Detect which cell encompasses the target text, then output its (x, y) center coordinate. 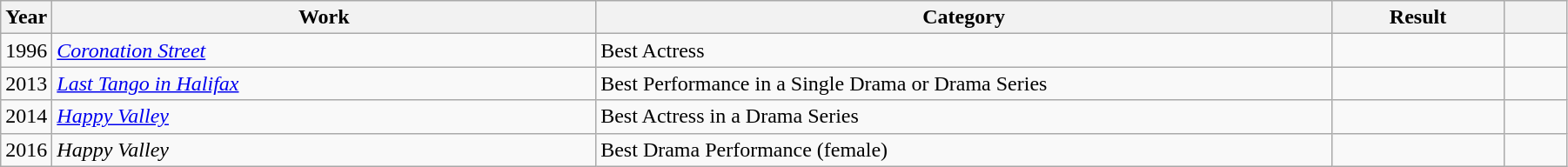
Result (1418, 17)
Best Drama Performance (female) (964, 150)
Category (964, 17)
Last Tango in Halifax (324, 83)
Best Actress (964, 50)
Work (324, 17)
2016 (26, 150)
Best Performance in a Single Drama or Drama Series (964, 83)
Coronation Street (324, 50)
2013 (26, 83)
Best Actress in a Drama Series (964, 117)
2014 (26, 117)
Year (26, 17)
1996 (26, 50)
